Identify which cell holds the provided text, then report its (X, Y) central coordinate. 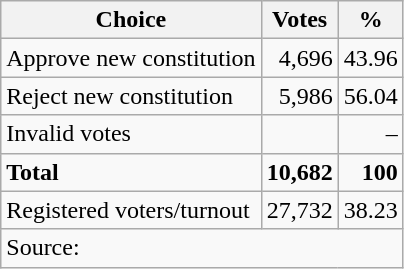
56.04 (370, 96)
5,986 (300, 96)
Choice (131, 20)
Reject new constitution (131, 96)
10,682 (300, 172)
– (370, 134)
4,696 (300, 58)
% (370, 20)
Registered voters/turnout (131, 210)
Invalid votes (131, 134)
43.96 (370, 58)
27,732 (300, 210)
Total (131, 172)
Source: (202, 248)
Votes (300, 20)
Approve new constitution (131, 58)
38.23 (370, 210)
100 (370, 172)
